Detect which cell encompasses the target text, then output its (x, y) center coordinate. 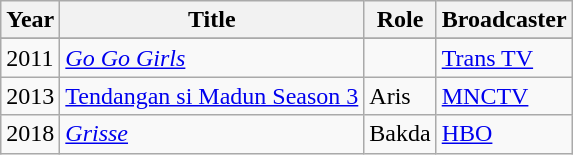
2018 (30, 134)
MNCTV (504, 96)
2011 (30, 58)
Aris (400, 96)
Role (400, 20)
Year (30, 20)
Go Go Girls (212, 58)
HBO (504, 134)
Tendangan si Madun Season 3 (212, 96)
Trans TV (504, 58)
Title (212, 20)
2013 (30, 96)
Bakda (400, 134)
Broadcaster (504, 20)
Grisse (212, 134)
